Identify which cell holds the provided text, then report its (x, y) central coordinate. 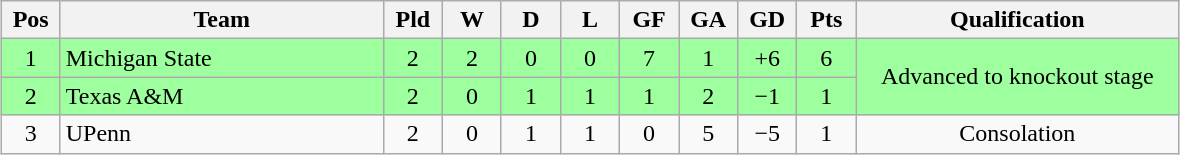
GA (708, 20)
−1 (768, 96)
UPenn (222, 134)
Pld (412, 20)
3 (30, 134)
5 (708, 134)
6 (826, 58)
GD (768, 20)
Pts (826, 20)
+6 (768, 58)
Advanced to knockout stage (1018, 77)
GF (650, 20)
7 (650, 58)
Consolation (1018, 134)
Michigan State (222, 58)
D (530, 20)
Texas A&M (222, 96)
Qualification (1018, 20)
Team (222, 20)
L (590, 20)
Pos (30, 20)
W (472, 20)
−5 (768, 134)
